Output the [x, y] coordinate of the center of the cell containing the given text.  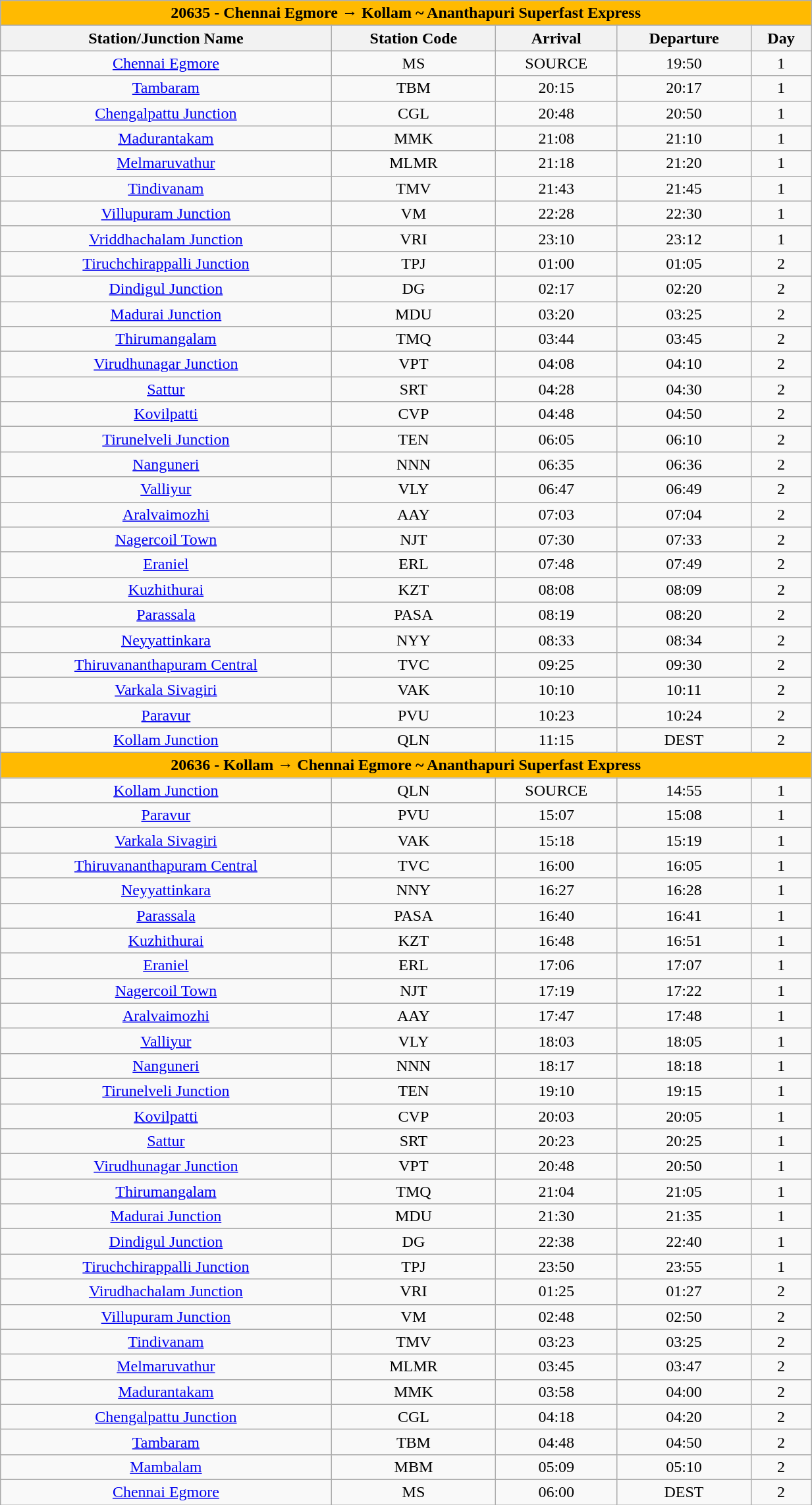
05:10 [684, 1467]
06:10 [684, 439]
01:05 [684, 263]
21:08 [556, 138]
04:18 [556, 1417]
02:48 [556, 1317]
11:15 [556, 740]
18:17 [556, 1066]
02:50 [684, 1317]
02:17 [556, 288]
15:08 [684, 815]
03:47 [684, 1367]
04:10 [684, 364]
03:23 [556, 1342]
21:05 [684, 1191]
16:00 [556, 865]
09:25 [556, 665]
04:00 [684, 1392]
17:19 [556, 991]
03:20 [556, 314]
15:19 [684, 840]
20:05 [684, 1116]
17:06 [556, 966]
22:40 [684, 1242]
04:20 [684, 1417]
16:05 [684, 865]
23:10 [556, 238]
21:45 [684, 188]
06:36 [684, 464]
17:22 [684, 991]
10:23 [556, 715]
21:35 [684, 1217]
21:10 [684, 138]
04:28 [556, 389]
04:30 [684, 389]
MBM [414, 1467]
20:25 [684, 1141]
07:04 [684, 514]
21:30 [556, 1217]
08:09 [684, 589]
23:50 [556, 1267]
07:30 [556, 539]
Station Code [414, 38]
Mambalam [166, 1467]
20636 - Kollam → Chennai Egmore ~ Ananthapuri Superfast Express [406, 765]
Departure [684, 38]
08:20 [684, 615]
20:23 [556, 1141]
NNY [414, 890]
08:08 [556, 589]
07:03 [556, 514]
22:30 [684, 213]
06:05 [556, 439]
07:49 [684, 564]
Station/Junction Name [166, 38]
16:27 [556, 890]
07:48 [556, 564]
19:10 [556, 1091]
16:40 [556, 916]
14:55 [684, 790]
01:00 [556, 263]
Virudhachalam Junction [166, 1292]
07:33 [684, 539]
02:20 [684, 288]
16:28 [684, 890]
15:07 [556, 815]
05:09 [556, 1467]
21:20 [684, 163]
10:24 [684, 715]
22:38 [556, 1242]
17:48 [684, 1016]
21:04 [556, 1191]
03:44 [556, 339]
20:17 [684, 88]
21:43 [556, 188]
08:33 [556, 640]
06:35 [556, 464]
NYY [414, 640]
08:34 [684, 640]
04:08 [556, 364]
03:58 [556, 1392]
01:25 [556, 1292]
18:03 [556, 1041]
09:30 [684, 665]
19:50 [684, 63]
16:48 [556, 941]
20:15 [556, 88]
08:19 [556, 615]
23:12 [684, 238]
15:18 [556, 840]
Day [781, 38]
22:28 [556, 213]
19:15 [684, 1091]
18:05 [684, 1041]
Arrival [556, 38]
18:18 [684, 1066]
16:51 [684, 941]
10:10 [556, 690]
21:18 [556, 163]
06:47 [556, 489]
17:47 [556, 1016]
06:00 [556, 1492]
16:41 [684, 916]
10:11 [684, 690]
01:27 [684, 1292]
20635 - Chennai Egmore → Kollam ~ Ananthapuri Superfast Express [406, 13]
06:49 [684, 489]
Vriddhachalam Junction [166, 238]
23:55 [684, 1267]
17:07 [684, 966]
20:03 [556, 1116]
